Scan for the cell matching the given text and deliver its (x, y) coordinate at center. 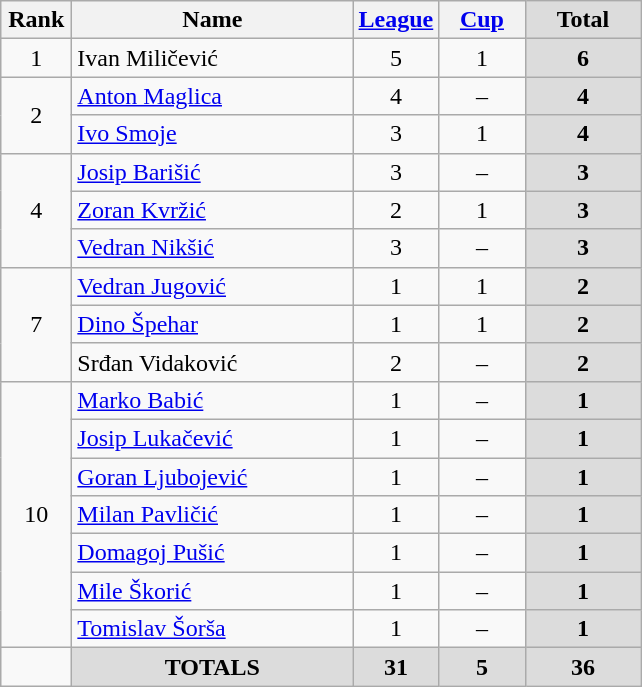
Vedran Nikšić (212, 248)
Ivo Smoje (212, 134)
Milan Pavličić (212, 515)
Goran Ljubojević (212, 477)
Dino Špehar (212, 324)
6 (583, 58)
Cup (482, 20)
Srđan Vidaković (212, 362)
Marko Babić (212, 400)
10 (36, 514)
31 (396, 667)
Mile Škorić (212, 591)
Josip Lukačević (212, 438)
TOTALS (212, 667)
Tomislav Šorša (212, 629)
36 (583, 667)
Zoran Kvržić (212, 210)
Vedran Jugović (212, 286)
Anton Maglica (212, 96)
Domagoj Pušić (212, 553)
Total (583, 20)
Rank (36, 20)
7 (36, 324)
League (396, 20)
Josip Barišić (212, 172)
Ivan Miličević (212, 58)
Name (212, 20)
